Provide the (x, y) coordinate of the cell's center where the given text is located.  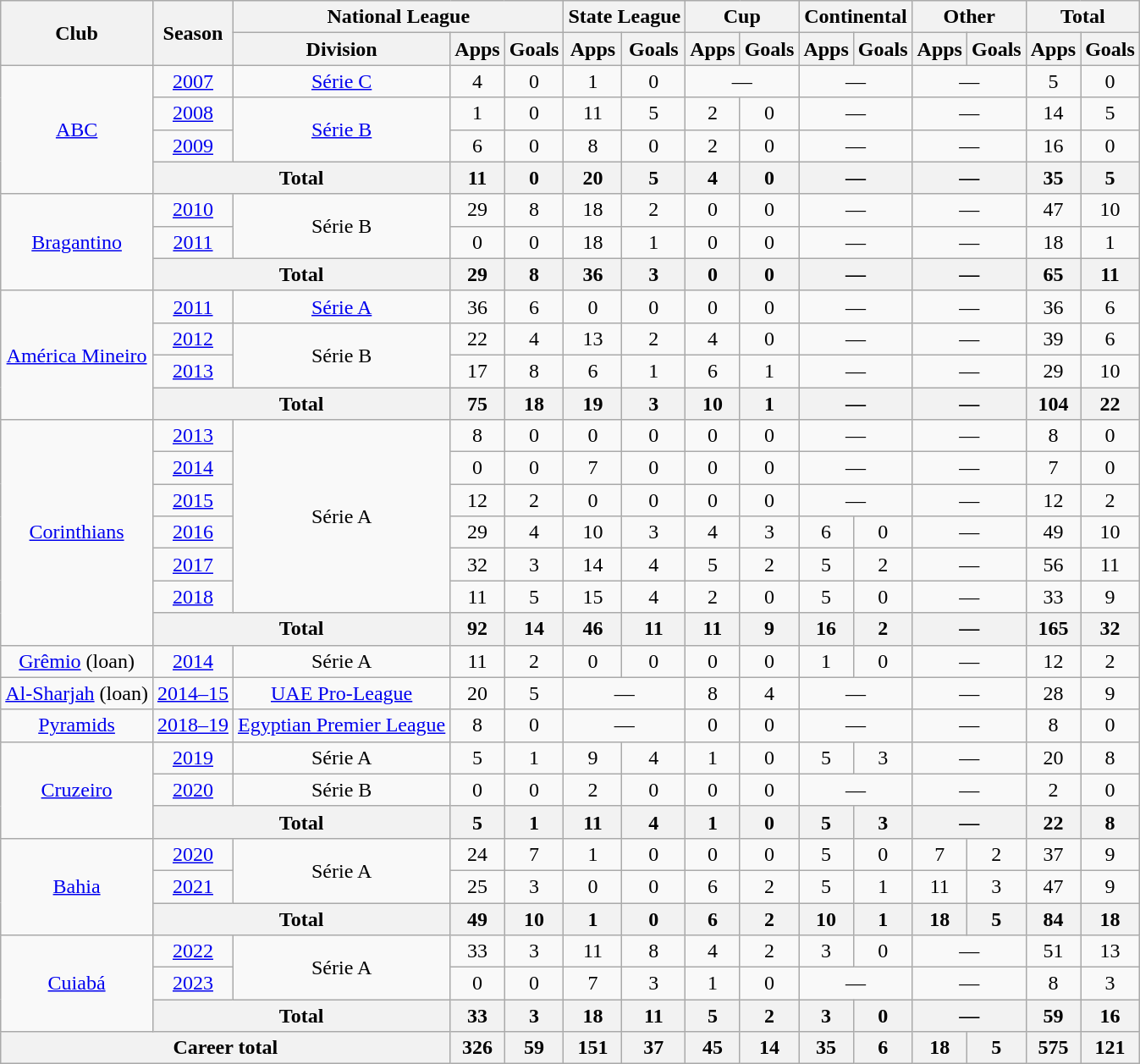
24 (477, 854)
Grêmio (loan) (77, 661)
2019 (193, 758)
51 (1053, 951)
575 (1053, 1048)
84 (1053, 918)
Cuiabá (77, 984)
46 (592, 629)
165 (1053, 629)
25 (477, 886)
Pyramids (77, 725)
2014–15 (193, 693)
2022 (193, 951)
2017 (193, 565)
2016 (193, 532)
45 (713, 1048)
2021 (193, 886)
Other (969, 17)
2007 (193, 81)
121 (1110, 1048)
América Mineiro (77, 355)
2018–19 (193, 725)
Club (77, 33)
Career total (225, 1048)
State League (625, 17)
Al-Sharjah (loan) (77, 693)
151 (592, 1048)
2018 (193, 597)
Season (193, 33)
Egyptian Premier League (341, 725)
104 (1053, 404)
28 (1053, 693)
Cup (742, 17)
39 (1053, 339)
326 (477, 1048)
75 (477, 404)
UAE Pro-League (341, 693)
19 (592, 404)
Série C (341, 81)
17 (477, 371)
Cruzeiro (77, 790)
Division (341, 49)
65 (1053, 274)
Bahia (77, 886)
2015 (193, 500)
2023 (193, 984)
National League (398, 17)
Continental (856, 17)
Corinthians (77, 532)
2010 (193, 210)
15 (592, 597)
2009 (193, 146)
2008 (193, 113)
Bragantino (77, 242)
2012 (193, 339)
56 (1053, 565)
92 (477, 629)
ABC (77, 130)
